Provide the (X, Y) coordinate of the cell's center where the given text is located.  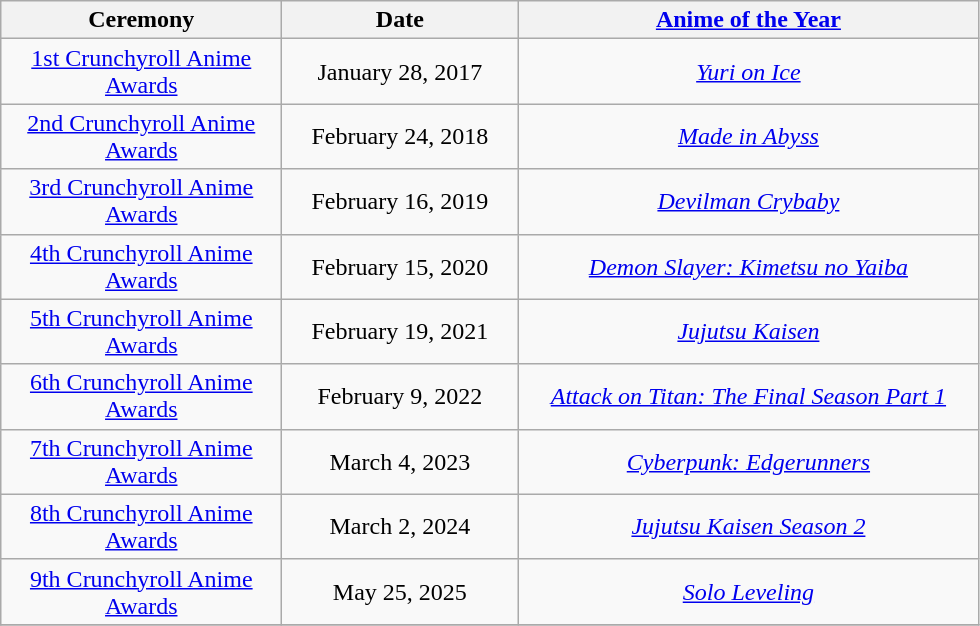
2nd Crunchyroll Anime Awards (142, 136)
Attack on Titan: The Final Season Part 1 (748, 396)
5th Crunchyroll Anime Awards (142, 332)
March 2, 2024 (400, 526)
1st Crunchyroll Anime Awards (142, 72)
Jujutsu Kaisen Season 2 (748, 526)
February 24, 2018 (400, 136)
9th Crunchyroll Anime Awards (142, 592)
Date (400, 20)
February 9, 2022 (400, 396)
Solo Leveling (748, 592)
7th Crunchyroll Anime Awards (142, 462)
Jujutsu Kaisen (748, 332)
February 19, 2021 (400, 332)
May 25, 2025 (400, 592)
8th Crunchyroll Anime Awards (142, 526)
Yuri on Ice (748, 72)
January 28, 2017 (400, 72)
Ceremony (142, 20)
Devilman Crybaby (748, 202)
6th Crunchyroll Anime Awards (142, 396)
Made in Abyss (748, 136)
February 15, 2020 (400, 266)
Demon Slayer: Kimetsu no Yaiba (748, 266)
Cyberpunk: Edgerunners (748, 462)
February 16, 2019 (400, 202)
4th Crunchyroll Anime Awards (142, 266)
March 4, 2023 (400, 462)
3rd Crunchyroll Anime Awards (142, 202)
Anime of the Year (748, 20)
